Extract the [x, y] coordinate from the center of the cell holding the provided text.  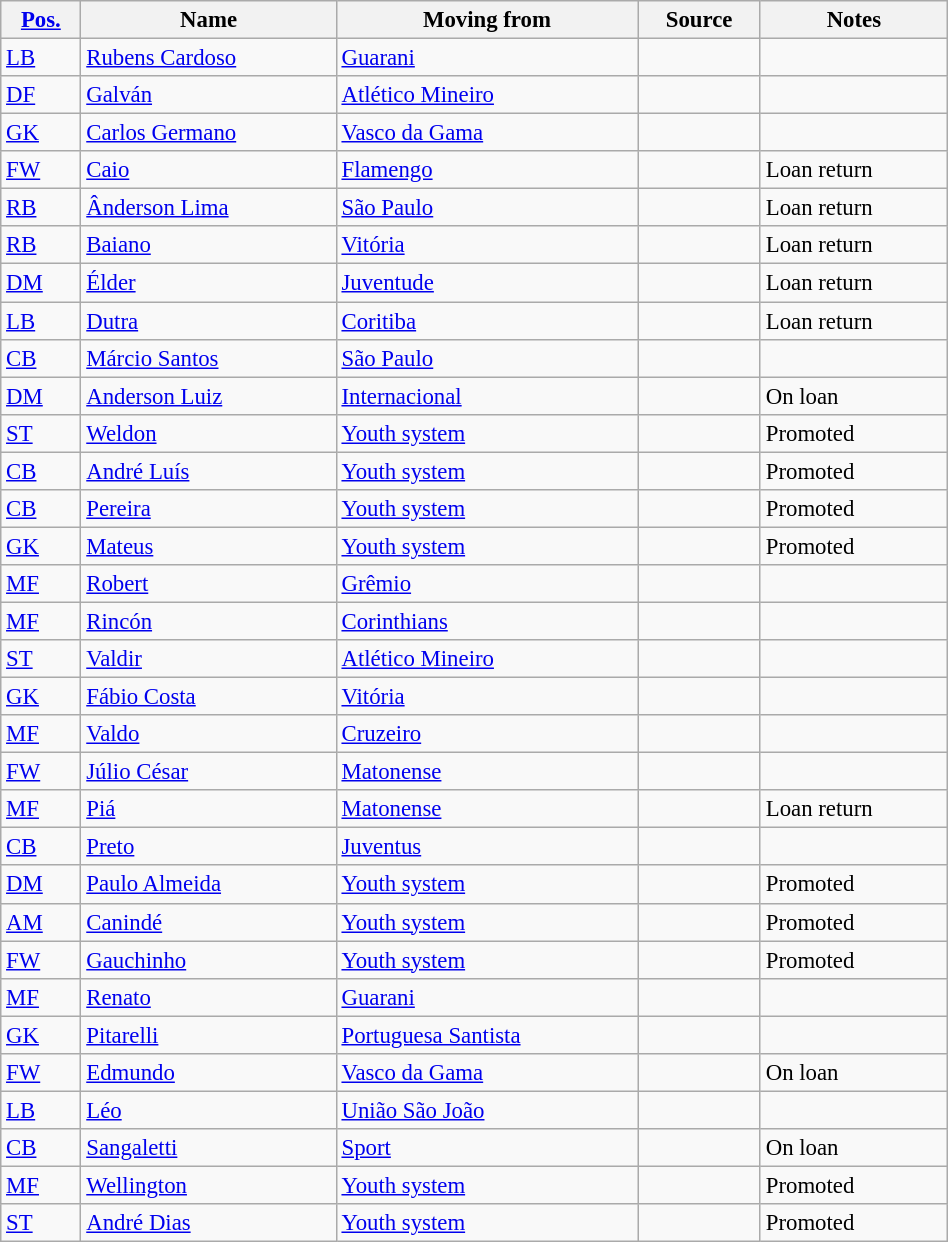
Caio [208, 170]
Márcio Santos [208, 358]
Léo [208, 1110]
Cruzeiro [487, 734]
Juventus [487, 847]
André Luís [208, 471]
Pos. [41, 20]
Júlio César [208, 772]
Sangaletti [208, 1148]
Juventude [487, 283]
Pereira [208, 509]
Edmundo [208, 1073]
Pitarelli [208, 1035]
Source [700, 20]
Ânderson Lima [208, 208]
Renato [208, 997]
Grêmio [487, 584]
Valdo [208, 734]
Internacional [487, 396]
Flamengo [487, 170]
Sport [487, 1148]
Wellington [208, 1185]
Élder [208, 283]
Galván [208, 95]
Mateus [208, 546]
Valdir [208, 659]
AM [41, 922]
Fábio Costa [208, 697]
Anderson Luiz [208, 396]
Robert [208, 584]
Name [208, 20]
Piá [208, 809]
Carlos Germano [208, 133]
Paulo Almeida [208, 885]
DF [41, 95]
Preto [208, 847]
Dutra [208, 321]
Weldon [208, 433]
Moving from [487, 20]
Gauchinho [208, 960]
Canindé [208, 922]
André Dias [208, 1223]
Coritiba [487, 321]
Corinthians [487, 621]
Baiano [208, 245]
Notes [854, 20]
Portuguesa Santista [487, 1035]
Rincón [208, 621]
Rubens Cardoso [208, 58]
União São João [487, 1110]
